Return (x, y) of the center of cell containing provided text 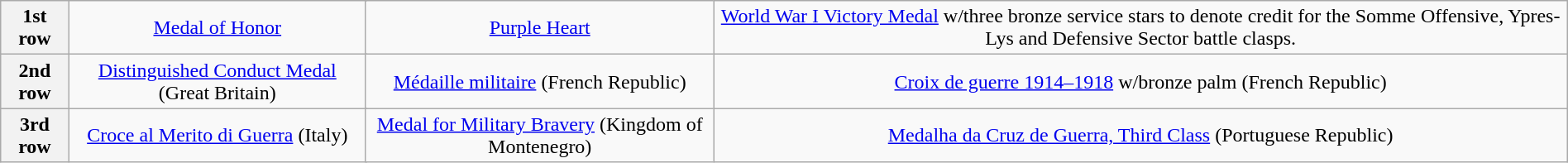
Médaille militaire (French Republic) (539, 81)
3rd row (35, 136)
Croce al Merito di Guerra (Italy) (217, 136)
2nd row (35, 81)
World War I Victory Medal w/three bronze service stars to denote credit for the Somme Offensive, Ypres-Lys and Defensive Sector battle clasps. (1140, 28)
Croix de guerre 1914–1918 w/bronze palm (French Republic) (1140, 81)
Purple Heart (539, 28)
Medal for Military Bravery (Kingdom of Montenegro) (539, 136)
1st row (35, 28)
Medalha da Cruz de Guerra, Third Class (Portuguese Republic) (1140, 136)
Medal of Honor (217, 28)
Distinguished Conduct Medal (Great Britain) (217, 81)
